Pinpoint the cell where the given text exists, returning its [x, y] midpoint coordinate. 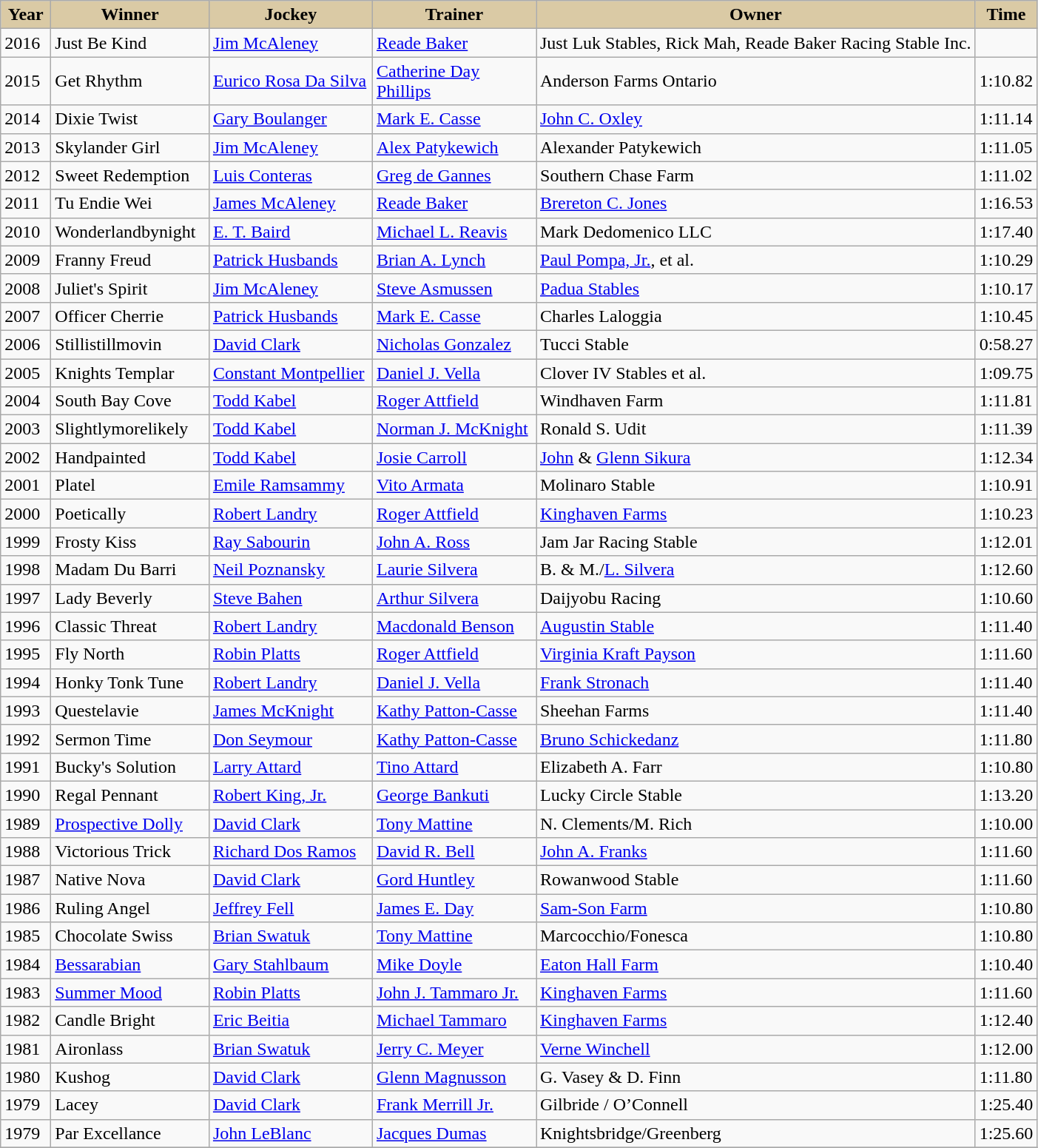
2011 [26, 204]
Gary Boulanger [290, 119]
2012 [26, 175]
James McKnight [290, 711]
Tino Attard [454, 767]
1:10.00 [1006, 824]
Jerry C. Meyer [454, 1049]
Nicholas Gonzalez [454, 344]
Classic Threat [130, 626]
Native Nova [130, 880]
1:17.40 [1006, 232]
John J. Tammaro Jr. [454, 993]
0:58.27 [1006, 344]
Tu Endie Wei [130, 204]
Alexander Patykewich [755, 147]
Aironlass [130, 1049]
Marcocchio/Fonesca [755, 936]
1:10.45 [1006, 316]
Macdonald Benson [454, 626]
Tucci Stable [755, 344]
2001 [26, 486]
Frank Stronach [755, 682]
1997 [26, 598]
2009 [26, 260]
Handpainted [130, 457]
2010 [26, 232]
Mike Doyle [454, 964]
Bucky's Solution [130, 767]
Par Excellance [130, 1133]
Luis Conteras [290, 175]
Dixie Twist [130, 119]
Skylander Girl [130, 147]
Molinaro Stable [755, 486]
Brereton C. Jones [755, 204]
1:10.40 [1006, 964]
2013 [26, 147]
1:11.81 [1006, 401]
Gary Stahlbaum [290, 964]
Augustin Stable [755, 626]
1981 [26, 1049]
Frosty Kiss [130, 542]
Gilbride / O’Connell [755, 1105]
Knightsbridge/Greenberg [755, 1133]
Laurie Silvera [454, 570]
Brian A. Lynch [454, 260]
Michael Tammaro [454, 1021]
Vito Armata [454, 486]
1:25.60 [1006, 1133]
2003 [26, 429]
1:10.23 [1006, 514]
John LeBlanc [290, 1133]
Ray Sabourin [290, 542]
Victorious Trick [130, 852]
1982 [26, 1021]
1:10.17 [1006, 288]
Poetically [130, 514]
Neil Poznansky [290, 570]
Juliet's Spirit [130, 288]
1980 [26, 1077]
Madam Du Barri [130, 570]
Wonderlandbynight [130, 232]
Arthur Silvera [454, 598]
Time [1006, 15]
Michael L. Reavis [454, 232]
Sam-Son Farm [755, 908]
Owner [755, 15]
Honky Tonk Tune [130, 682]
1:12.01 [1006, 542]
Officer Cherrie [130, 316]
Charles Laloggia [755, 316]
Year [26, 15]
2000 [26, 514]
2007 [26, 316]
1990 [26, 795]
1:11.02 [1006, 175]
Don Seymour [290, 739]
Glenn Magnusson [454, 1077]
David R. Bell [454, 852]
1:10.82 [1006, 81]
2005 [26, 372]
Gord Huntley [454, 880]
James McAleney [290, 204]
Padua Stables [755, 288]
1988 [26, 852]
Jacques Dumas [454, 1133]
Jockey [290, 15]
1:25.40 [1006, 1105]
1:12.00 [1006, 1049]
1:09.75 [1006, 372]
N. Clements/M. Rich [755, 824]
Anderson Farms Ontario [755, 81]
Platel [130, 486]
Winner [130, 15]
Ronald S. Udit [755, 429]
Sheehan Farms [755, 711]
Catherine Day Phillips [454, 81]
Sweet Redemption [130, 175]
2008 [26, 288]
1:10.29 [1006, 260]
Elizabeth A. Farr [755, 767]
1:11.39 [1006, 429]
Lucky Circle Stable [755, 795]
Emile Ramsammy [290, 486]
1:10.60 [1006, 598]
1:11.14 [1006, 119]
Just Be Kind [130, 43]
Greg de Gannes [454, 175]
Larry Attard [290, 767]
2006 [26, 344]
1:12.60 [1006, 570]
Sermon Time [130, 739]
Summer Mood [130, 993]
1:12.34 [1006, 457]
1:16.53 [1006, 204]
Eurico Rosa Da Silva [290, 81]
1992 [26, 739]
Get Rhythm [130, 81]
Franny Freud [130, 260]
Steve Bahen [290, 598]
Questelavie [130, 711]
2014 [26, 119]
Lacey [130, 1105]
Clover IV Stables et al. [755, 372]
Jeffrey Fell [290, 908]
Lady Beverly [130, 598]
1991 [26, 767]
1:12.40 [1006, 1021]
Jam Jar Racing Stable [755, 542]
South Bay Cove [130, 401]
Slightlymorelikely [130, 429]
2015 [26, 81]
1984 [26, 964]
1983 [26, 993]
1998 [26, 570]
1:13.20 [1006, 795]
1986 [26, 908]
1985 [26, 936]
Southern Chase Farm [755, 175]
Ruling Angel [130, 908]
James E. Day [454, 908]
Steve Asmussen [454, 288]
Just Luk Stables, Rick Mah, Reade Baker Racing Stable Inc. [755, 43]
Regal Pennant [130, 795]
1993 [26, 711]
Fly North [130, 654]
Rowanwood Stable [755, 880]
Verne Winchell [755, 1049]
Virginia Kraft Payson [755, 654]
B. & M./L. Silvera [755, 570]
Mark Dedomenico LLC [755, 232]
John C. Oxley [755, 119]
Robert King, Jr. [290, 795]
Richard Dos Ramos [290, 852]
1999 [26, 542]
Bruno Schickedanz [755, 739]
Norman J. McKnight [454, 429]
Knights Templar [130, 372]
2016 [26, 43]
Kushog [130, 1077]
Alex Patykewich [454, 147]
George Bankuti [454, 795]
Daijyobu Racing [755, 598]
E. T. Baird [290, 232]
Candle Bright [130, 1021]
1995 [26, 654]
Frank Merrill Jr. [454, 1105]
Eric Beitia [290, 1021]
John A. Ross [454, 542]
1987 [26, 880]
Prospective Dolly [130, 824]
John & Glenn Sikura [755, 457]
Paul Pompa, Jr., et al. [755, 260]
Bessarabian [130, 964]
Josie Carroll [454, 457]
Stillistillmovin [130, 344]
Constant Montpellier [290, 372]
Eaton Hall Farm [755, 964]
1994 [26, 682]
1989 [26, 824]
1:11.05 [1006, 147]
2004 [26, 401]
Chocolate Swiss [130, 936]
1:10.91 [1006, 486]
Trainer [454, 15]
2002 [26, 457]
John A. Franks [755, 852]
G. Vasey & D. Finn [755, 1077]
1996 [26, 626]
Windhaven Farm [755, 401]
